Return the [x, y] coordinate for the center point of the cell that contains the specified text.  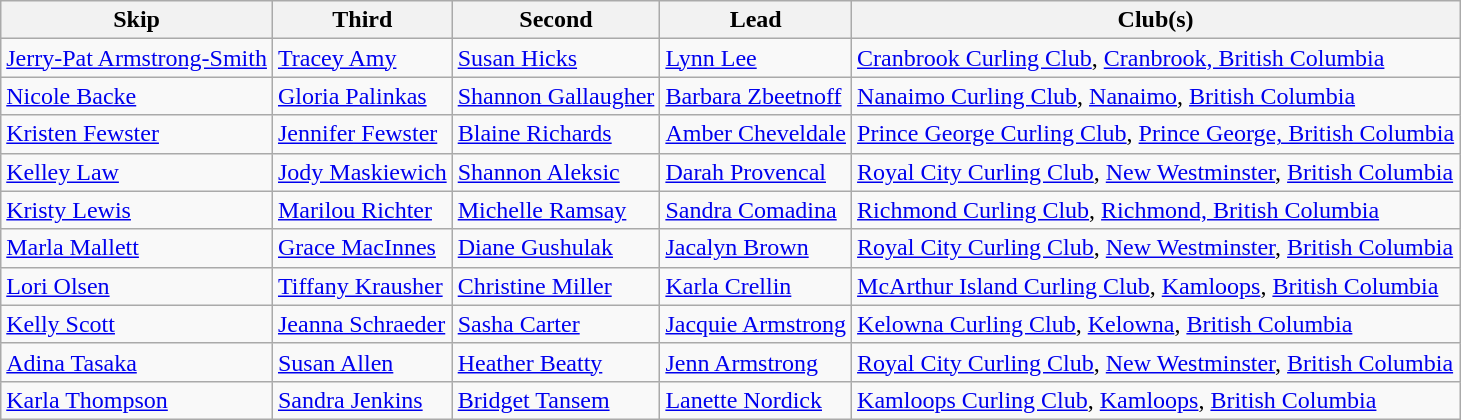
Kelowna Curling Club, Kelowna, British Columbia [1156, 324]
Shannon Gallaugher [556, 96]
Lanette Nordick [756, 400]
Jacquie Armstrong [756, 324]
Marla Mallett [137, 248]
Amber Cheveldale [756, 134]
Jerry-Pat Armstrong-Smith [137, 58]
Gloria Palinkas [362, 96]
Jennifer Fewster [362, 134]
Marilou Richter [362, 210]
Nanaimo Curling Club, Nanaimo, British Columbia [1156, 96]
Sandra Comadina [756, 210]
Kristy Lewis [137, 210]
Christine Miller [556, 286]
Kristen Fewster [137, 134]
Shannon Aleksic [556, 172]
Skip [137, 20]
Second [556, 20]
Kelly Scott [137, 324]
Kelley Law [137, 172]
Tiffany Krausher [362, 286]
Lynn Lee [756, 58]
Karla Crellin [756, 286]
Barbara Zbeetnoff [756, 96]
Jody Maskiewich [362, 172]
Diane Gushulak [556, 248]
Prince George Curling Club, Prince George, British Columbia [1156, 134]
McArthur Island Curling Club, Kamloops, British Columbia [1156, 286]
Jenn Armstrong [756, 362]
Cranbrook Curling Club, Cranbrook, British Columbia [1156, 58]
Lori Olsen [137, 286]
Club(s) [1156, 20]
Jacalyn Brown [756, 248]
Nicole Backe [137, 96]
Susan Hicks [556, 58]
Adina Tasaka [137, 362]
Michelle Ramsay [556, 210]
Karla Thompson [137, 400]
Tracey Amy [362, 58]
Bridget Tansem [556, 400]
Darah Provencal [756, 172]
Heather Beatty [556, 362]
Grace MacInnes [362, 248]
Sandra Jenkins [362, 400]
Blaine Richards [556, 134]
Susan Allen [362, 362]
Sasha Carter [556, 324]
Third [362, 20]
Kamloops Curling Club, Kamloops, British Columbia [1156, 400]
Jeanna Schraeder [362, 324]
Richmond Curling Club, Richmond, British Columbia [1156, 210]
Lead [756, 20]
